Identify which cell holds the provided text, then report its [x, y] central coordinate. 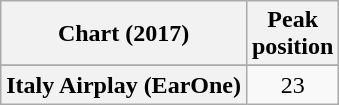
23 [292, 85]
Italy Airplay (EarOne) [124, 85]
Peakposition [292, 34]
Chart (2017) [124, 34]
